From the cell containing the given text, extract its center point as [X, Y] coordinate. 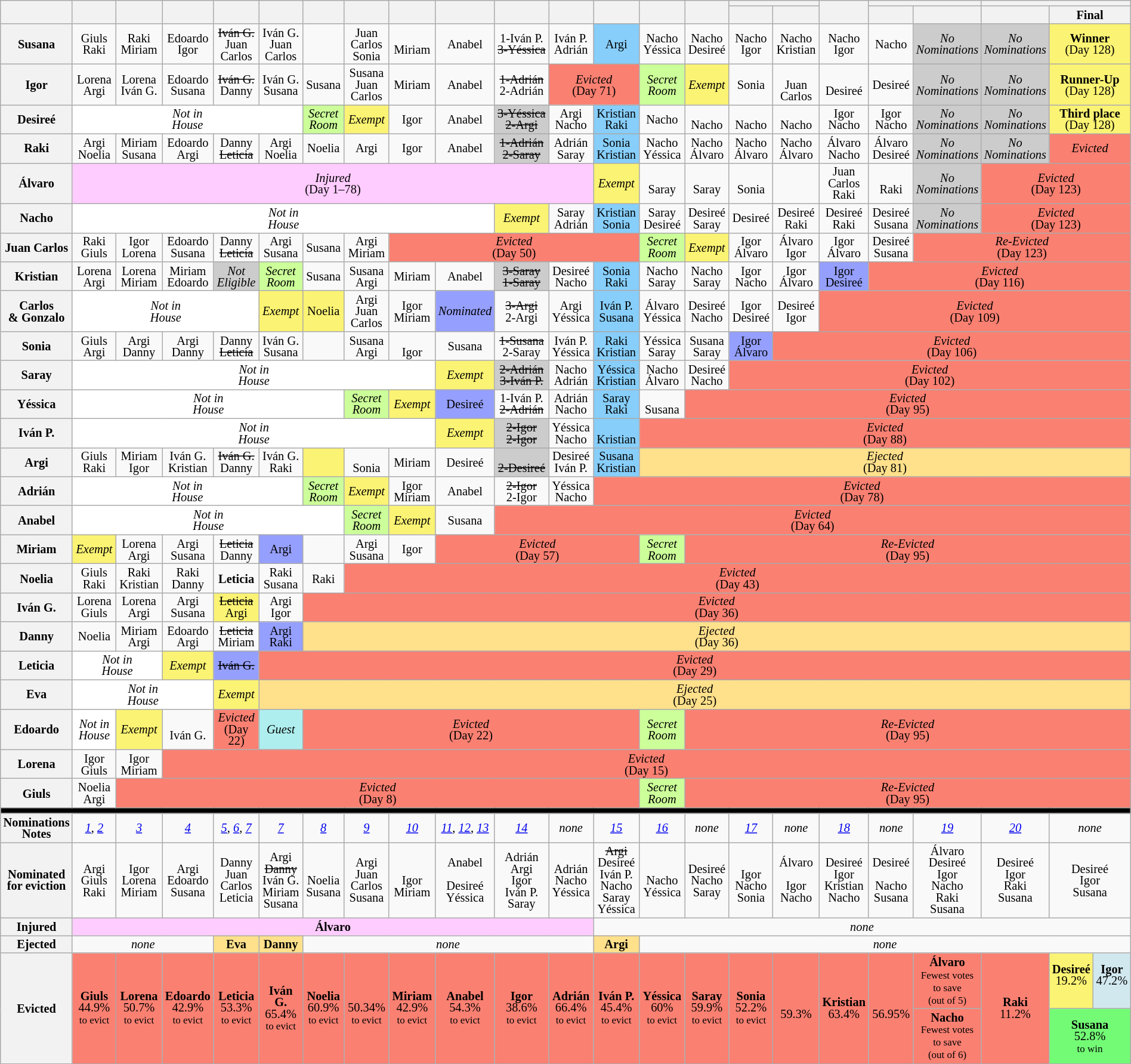
Giuls44.9%to evict [94, 1008]
DesireéNachoSaray [707, 880]
Injured(Day 1–78) [333, 183]
Adrián66.4%to evict [571, 1008]
20 [1015, 828]
NoeliaArgi [94, 792]
Evicted(Day 95) [908, 403]
Desireé19.2% [1071, 980]
17 [751, 828]
Noelia60.9%to evict [323, 1008]
Leticia53.3%to evict [236, 1008]
Edoardo42.9%to evict [188, 1008]
3-Yéssica2-Argi [521, 119]
NachoDesireé [707, 44]
DesireéIván P. [571, 462]
EdoardoIgor [188, 44]
Evicted(Day 8) [377, 792]
Saray59.9%to evict [707, 1008]
LeticiaMiriam [236, 636]
15 [617, 828]
IgorLorenaMiriam [138, 880]
NominationsNotes [37, 828]
YéssicaKristian [617, 375]
Iván G.Raki [280, 462]
MiriamEdoardo [188, 276]
ArgiMiriam [366, 247]
59.3% [796, 1008]
Carlos& Gonzalo [37, 311]
IgorGiuls [94, 764]
ArgiRaki [280, 636]
Yéssica60%to evict [662, 1008]
DannyJuan CarlosLeticia [236, 880]
ArgiJuan Carlos [366, 311]
Raki11.2% [1015, 1008]
IgorNachoSonia [751, 880]
Giuls [37, 792]
DesireéIgorKristianNacho [843, 880]
SusanaJuan Carlos [366, 84]
Re-Evicted(Day 123) [1022, 247]
ÁlvaroNacho [843, 148]
3-Saray1-Saray [521, 276]
Juan CarlosSonia [366, 44]
Evicted(Day 57) [537, 549]
Edoardo [37, 729]
Evicted(Day 36) [716, 607]
LorenaMiriam [138, 276]
ÁlvaroDesireé [891, 148]
Lorena [37, 764]
MiriamSusana [138, 148]
1, 2 [94, 828]
11, 12, 13 [465, 828]
Iván P.Yéssica [571, 346]
DesireéIgorSusana [1090, 880]
DesireéSaray [707, 218]
Anabel54.3%to evict [465, 1008]
KristianRaki [617, 119]
Iván G.65.4%to evict [280, 1008]
RakiSusana [280, 578]
9 [366, 828]
Evicted(Day 116) [1000, 276]
NotEligible [236, 276]
Evicted(Day 102) [929, 375]
Injured [37, 926]
Kristian63.4% [843, 1008]
56.95% [891, 1008]
Evicted(Day 15) [647, 764]
AdriánSaray [571, 148]
RakiDanny [188, 578]
SoniaKristian [617, 148]
LorenaGiuls [94, 607]
AdriánNacho [571, 403]
Yéssica [37, 403]
14 [521, 828]
7 [280, 828]
ÁlvaroYéssica [662, 311]
18 [843, 828]
Guest [280, 729]
Runner-Up(Day 128) [1090, 84]
ArgiYéssica [571, 311]
Adrián [37, 491]
10 [412, 828]
Third place(Day 128) [1090, 119]
5, 6, 7 [236, 828]
Evicted(Day 43) [737, 578]
1-Iván P.2-Adrián [521, 403]
ArgiDesireéIván P.NachoSarayYéssica [617, 880]
ArgiGiulsRaki [94, 880]
ArgiNacho [571, 119]
NachoAdrián [571, 375]
RakiMiriam [138, 44]
Evicted(Day 78) [863, 491]
Final [1090, 14]
Evicted(Day 29) [694, 665]
SarayDesireé [662, 218]
1-Adrián2-Adrián [521, 84]
Juan CarlosRaki [843, 183]
Evicted(Day 88) [885, 433]
MiriamIgor [138, 462]
ÁlvaroDesireéIgorNachoRakiSusana [947, 880]
DesireéIgor [796, 311]
Iván G.Kristian [188, 462]
SarayRaki [617, 403]
19 [947, 828]
16 [662, 828]
1-Iván P.3-Yéssica [521, 44]
ÁlvaroFewest votesto save(out of 5) [947, 980]
DesireéNachoSusana [891, 880]
Iván P. [37, 433]
Evicted(Day 71) [594, 84]
DesireéIgorRakiSusana [1015, 880]
NachoKristian [796, 44]
NachoFewest votesto save(out of 6) [947, 1036]
Lorena50.7%to evict [138, 1008]
LeticiaArgi [236, 607]
Ejected(Day 36) [716, 636]
Evicted(Day 106) [952, 346]
SarayAdrián [571, 218]
Iván P.Adrián [571, 44]
Evicted(Day 50) [514, 247]
Nominatedfor eviction [37, 880]
3-Argi2-Argi [521, 311]
ÁlvaroIgorNacho [796, 880]
KristianSonia [617, 218]
Ejected(Day 25) [694, 695]
50.34%to evict [366, 1008]
ArgiJuan CarlosSusana [366, 880]
1-Susana2-Saray [521, 346]
Nominated [465, 311]
AdriánArgiIgorIván P.Saray [521, 880]
ArgiEdoardoSusana [188, 880]
Sonia52.2%to evict [751, 1008]
GiulsArgi [94, 346]
NoeliaSusana [323, 880]
YéssicaSaray [662, 346]
ArgiDannyIván G.MiriamSusana [280, 880]
MiriamArgi [138, 636]
Ejected(Day 81) [885, 462]
RakiGiuls [94, 247]
8 [323, 828]
4 [188, 828]
ÁlvaroIgor [796, 247]
Evicted(Day 64) [812, 520]
Miriam42.9%to evict [412, 1008]
Iván P.Susana [617, 311]
SusanaSaray [707, 346]
LeticiaDanny [236, 549]
Igor38.6%to evict [521, 1008]
Susana52.8%to win [1090, 1036]
Iván P.45.4%to evict [617, 1008]
AdriánNachoYéssica [571, 880]
1-Adrián2-Saray [521, 148]
SoniaRaki [617, 276]
LorenaIván G. [138, 84]
Igor47.2% [1112, 980]
AnabelDesireéYéssica [465, 880]
SusanaKristian [617, 462]
Evicted(Day 109) [975, 311]
2-Adrián3-Iván P. [521, 375]
2-Desireé [521, 462]
Ejected [37, 944]
Winner(Day 128) [1090, 44]
IgorLorena [138, 247]
3 [138, 828]
ArgiIgor [280, 607]
